For the text-containing cell, return its midpoint in (x, y) coordinate format. 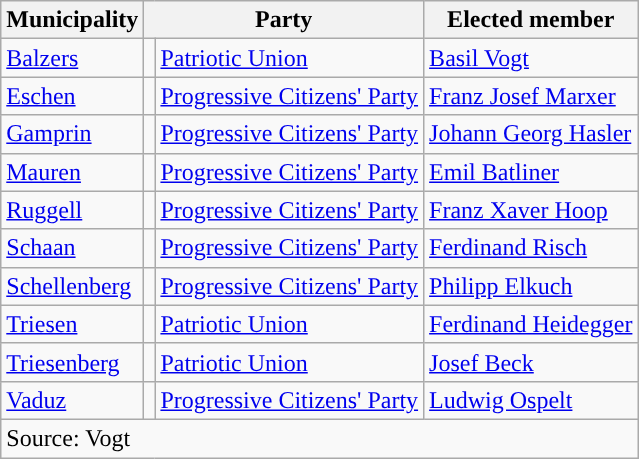
Johann Georg Hasler (531, 134)
Schellenberg (72, 286)
Balzers (72, 58)
Philipp Elkuch (531, 286)
Eschen (72, 96)
Schaan (72, 248)
Vaduz (72, 400)
Elected member (531, 20)
Source: Vogt (320, 438)
Gamprin (72, 134)
Josef Beck (531, 362)
Franz Xaver Hoop (531, 210)
Ruggell (72, 210)
Ferdinand Risch (531, 248)
Emil Batliner (531, 172)
Triesenberg (72, 362)
Franz Josef Marxer (531, 96)
Municipality (72, 20)
Basil Vogt (531, 58)
Party (284, 20)
Mauren (72, 172)
Triesen (72, 324)
Ludwig Ospelt (531, 400)
Ferdinand Heidegger (531, 324)
